Detect which cell encompasses the target text, then output its [x, y] center coordinate. 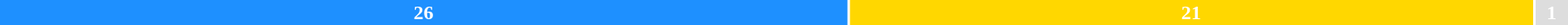
26 [423, 12]
1 [1551, 12]
21 [1191, 12]
